Extract the [x, y] coordinate from the center of the cell holding the provided text.  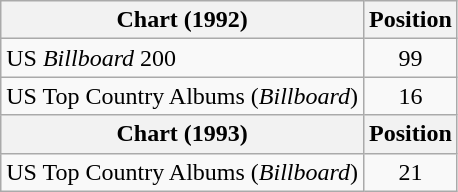
Chart (1992) [182, 20]
16 [411, 96]
Chart (1993) [182, 134]
US Billboard 200 [182, 58]
21 [411, 172]
99 [411, 58]
